Return (X, Y) of the center of cell containing provided text 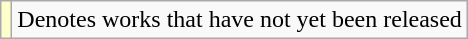
Denotes works that have not yet been released (240, 20)
